Return the [x, y] coordinate for the center point of the cell that contains the specified text.  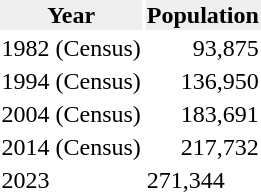
1994 (Census) [71, 81]
136,950 [202, 81]
217,732 [202, 147]
183,691 [202, 114]
93,875 [202, 48]
2014 (Census) [71, 147]
Year [71, 15]
1982 (Census) [71, 48]
Population [202, 15]
2004 (Census) [71, 114]
